For the text-containing cell, return its midpoint in (X, Y) coordinate format. 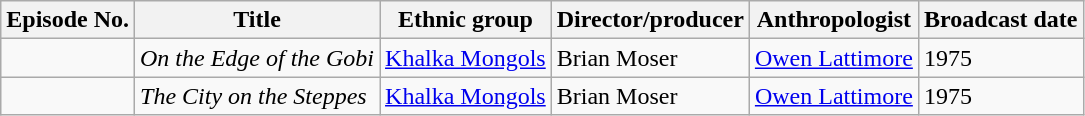
Anthropologist (834, 20)
Ethnic group (466, 20)
Broadcast date (1000, 20)
Episode No. (68, 20)
Title (258, 20)
On the Edge of the Gobi (258, 58)
The City on the Steppes (258, 96)
Director/producer (650, 20)
